Identify which cell holds the provided text, then report its (X, Y) central coordinate. 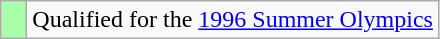
Qualified for the 1996 Summer Olympics (233, 20)
